Find where the given text appears and provide that cell's center as [X, Y] coordinate. 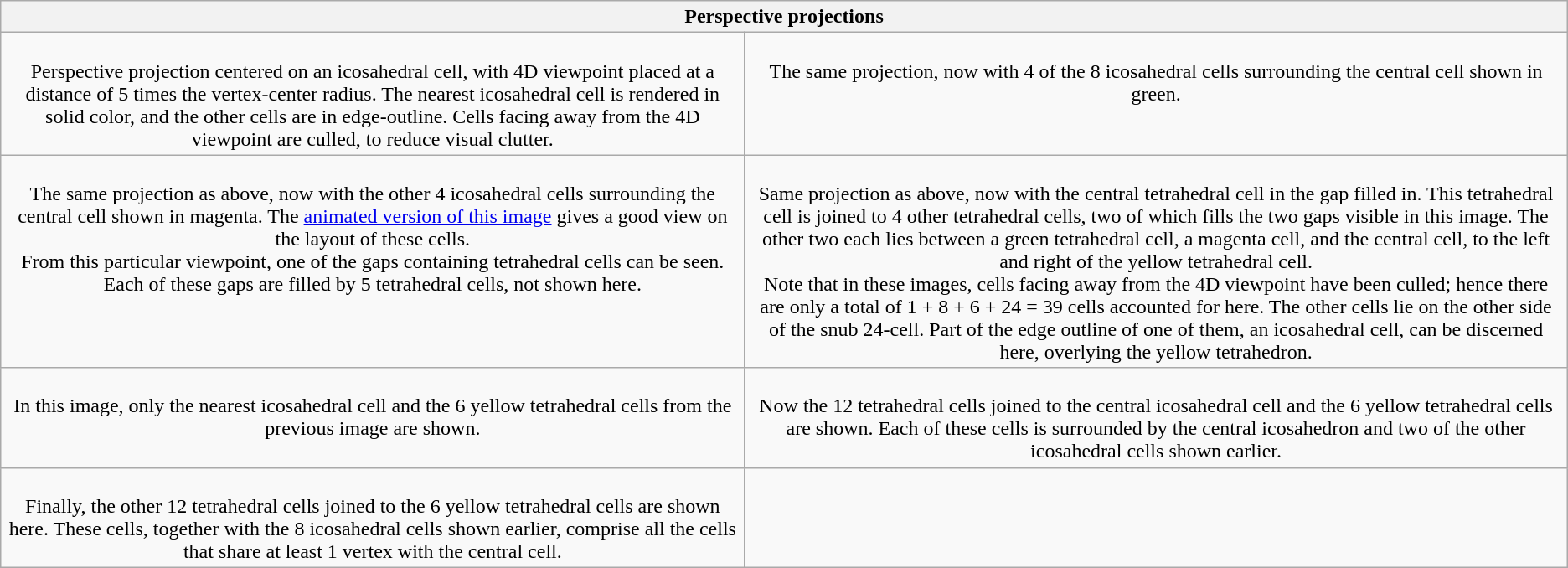
Perspective projections [784, 17]
In this image, only the nearest icosahedral cell and the 6 yellow tetrahedral cells from the previous image are shown. [373, 417]
The same projection, now with 4 of the 8 icosahedral cells surrounding the central cell shown in green. [1156, 94]
